From the cell containing the given text, extract its center point as [x, y] coordinate. 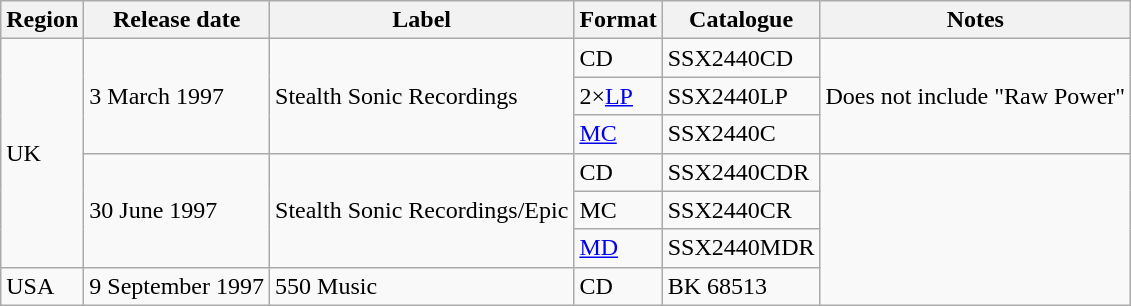
Release date [177, 20]
Does not include "Raw Power" [976, 96]
550 Music [422, 286]
Catalogue [741, 20]
Label [422, 20]
SSX2440CR [741, 210]
SSX2440CD [741, 58]
3 March 1997 [177, 96]
Format [618, 20]
SSX2440MDR [741, 248]
2×LP [618, 96]
USA [42, 286]
SSX2440C [741, 134]
UK [42, 153]
30 June 1997 [177, 210]
SSX2440CDR [741, 172]
MD [618, 248]
Stealth Sonic Recordings [422, 96]
Region [42, 20]
Stealth Sonic Recordings/Epic [422, 210]
9 September 1997 [177, 286]
SSX2440LP [741, 96]
BK 68513 [741, 286]
Notes [976, 20]
